Return the [X, Y] coordinate for the center point of the cell that contains the specified text.  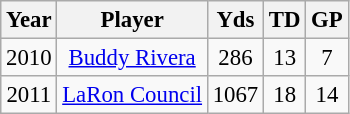
Year [29, 20]
2011 [29, 95]
13 [285, 58]
Yds [235, 20]
286 [235, 58]
Player [132, 20]
2010 [29, 58]
TD [285, 20]
GP [327, 20]
1067 [235, 95]
LaRon Council [132, 95]
Buddy Rivera [132, 58]
14 [327, 95]
18 [285, 95]
7 [327, 58]
